Search for the cell housing the specified text and yield its (X, Y) center coordinate. 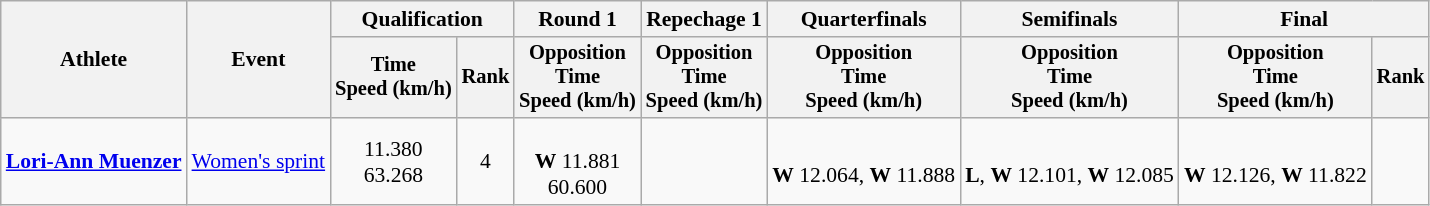
W 12.126, W 11.822 (1276, 162)
TimeSpeed (km/h) (394, 78)
L, W 12.101, W 12.085 (1070, 162)
11.38063.268 (394, 162)
W 11.88160.600 (578, 162)
Round 1 (578, 19)
Quarterfinals (864, 19)
Qualification (422, 19)
Event (259, 60)
Lori-Ann Muenzer (94, 162)
Women's sprint (259, 162)
W 12.064, W 11.888 (864, 162)
Semifinals (1070, 19)
Final (1304, 19)
Repechage 1 (704, 19)
Athlete (94, 60)
4 (486, 162)
